Extract the (X, Y) coordinate from the center of the cell holding the provided text.  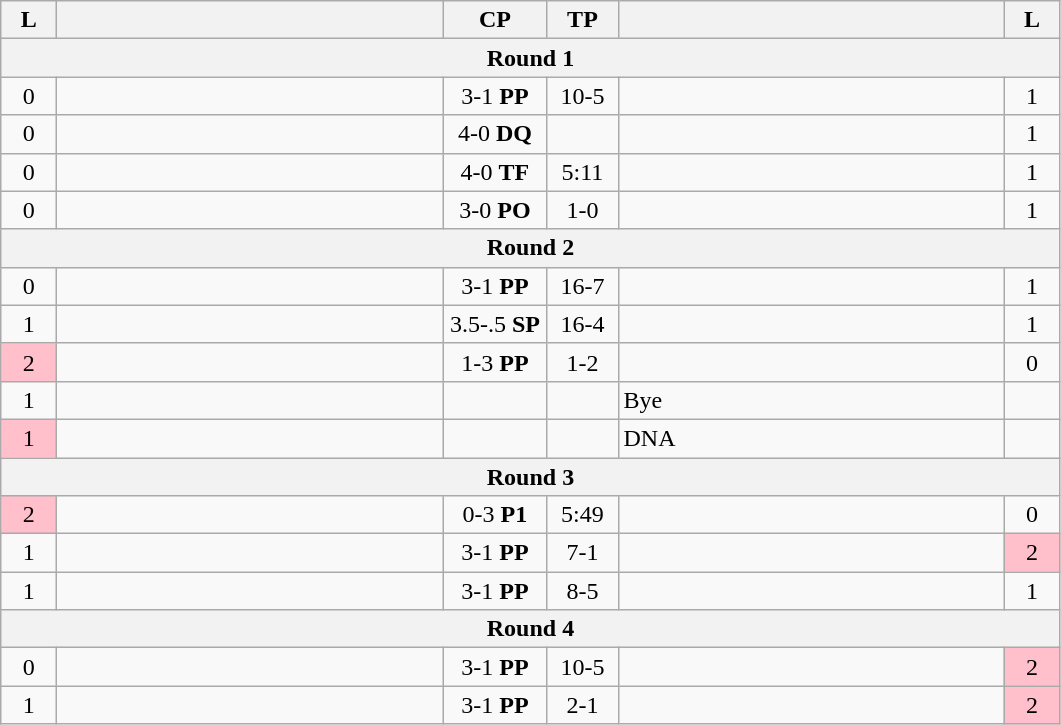
5:11 (582, 172)
1-0 (582, 210)
1-3 PP (495, 362)
0-3 P1 (495, 515)
8-5 (582, 591)
TP (582, 20)
Bye (811, 400)
1-2 (582, 362)
3.5-.5 SP (495, 324)
Round 2 (530, 248)
4-0 DQ (495, 134)
3-0 PO (495, 210)
Round 4 (530, 629)
2-1 (582, 705)
16-4 (582, 324)
5:49 (582, 515)
DNA (811, 438)
7-1 (582, 553)
4-0 TF (495, 172)
Round 1 (530, 58)
16-7 (582, 286)
Round 3 (530, 477)
CP (495, 20)
